Output the [X, Y] coordinate of the center of the cell containing the given text.  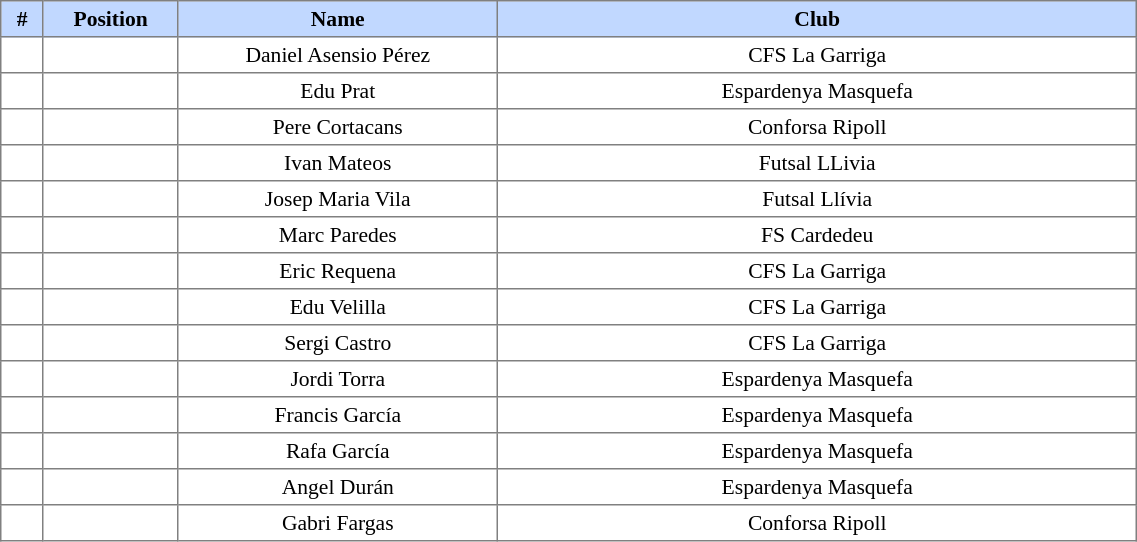
Name [338, 19]
Position [110, 19]
# [22, 19]
Josep Maria Vila [338, 199]
FS Cardedeu [818, 235]
Sergi Castro [338, 343]
Rafa García [338, 451]
Futsal Llívia [818, 199]
Marc Paredes [338, 235]
Daniel Asensio Pérez [338, 55]
Futsal LLivia [818, 163]
Francis García [338, 415]
Club [818, 19]
Pere Cortacans [338, 127]
Ivan Mateos [338, 163]
Eric Requena [338, 271]
Gabri Fargas [338, 523]
Edu Prat [338, 91]
Jordi Torra [338, 379]
Edu Velilla [338, 307]
Angel Durán [338, 487]
